Return (X, Y) of the center of cell containing provided text 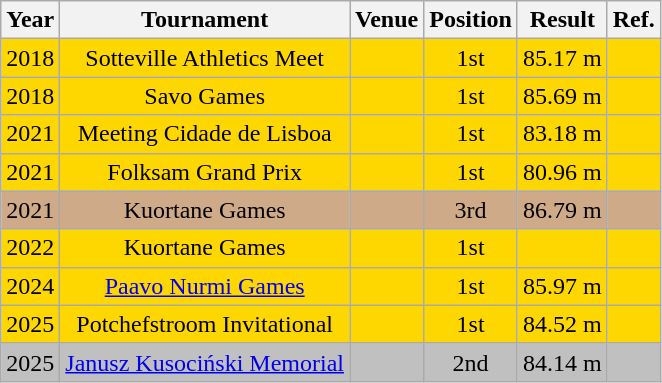
80.96 m (562, 172)
Paavo Nurmi Games (205, 286)
Sotteville Athletics Meet (205, 58)
Result (562, 20)
Venue (387, 20)
Year (30, 20)
Meeting Cidade de Lisboa (205, 134)
84.14 m (562, 362)
2nd (471, 362)
Tournament (205, 20)
86.79 m (562, 210)
Savo Games (205, 96)
Janusz Kusociński Memorial (205, 362)
2022 (30, 248)
3rd (471, 210)
83.18 m (562, 134)
84.52 m (562, 324)
85.69 m (562, 96)
2024 (30, 286)
Potchefstroom Invitational (205, 324)
85.97 m (562, 286)
85.17 m (562, 58)
Folksam Grand Prix (205, 172)
Ref. (634, 20)
Position (471, 20)
